Provide the (x, y) coordinate of the cell's center where the given text is located.  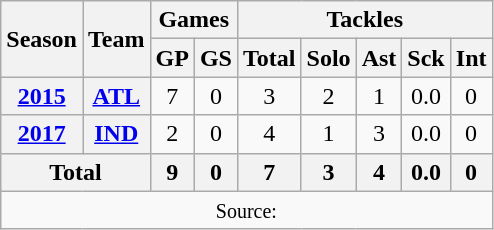
Team (116, 39)
Tackles (364, 20)
Int (471, 58)
ATL (116, 96)
GP (172, 58)
2015 (42, 96)
Games (194, 20)
Season (42, 39)
Sck (426, 58)
Solo (328, 58)
IND (116, 134)
Source: (246, 210)
2017 (42, 134)
Ast (379, 58)
9 (172, 172)
GS (216, 58)
